Determine the (x, y) coordinate at the center of the cell enclosing the given text.  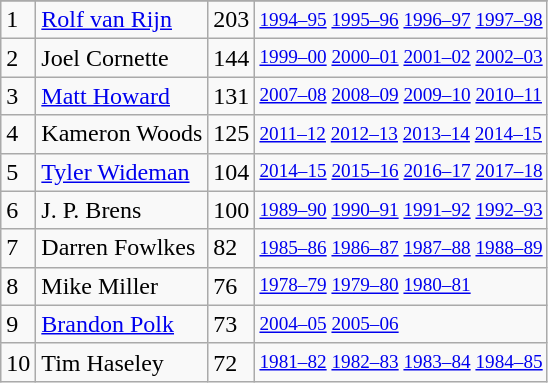
1 (18, 20)
6 (18, 210)
2 (18, 58)
144 (232, 58)
2014–15 2015–16 2016–17 2017–18 (401, 172)
1994–95 1995–96 1996–97 1997–98 (401, 20)
8 (18, 286)
5 (18, 172)
Brandon Polk (122, 324)
J. P. Brens (122, 210)
7 (18, 248)
3 (18, 96)
73 (232, 324)
125 (232, 134)
203 (232, 20)
1981–82 1982–83 1983–84 1984–85 (401, 362)
131 (232, 96)
1985–86 1986–87 1987–88 1988–89 (401, 248)
Tyler Wideman (122, 172)
1978–79 1979–80 1980–81 (401, 286)
Tim Haseley (122, 362)
76 (232, 286)
100 (232, 210)
Matt Howard (122, 96)
Joel Cornette (122, 58)
2007–08 2008–09 2009–10 2010–11 (401, 96)
104 (232, 172)
82 (232, 248)
1989–90 1990–91 1991–92 1992–93 (401, 210)
9 (18, 324)
10 (18, 362)
1999–00 2000–01 2001–02 2002–03 (401, 58)
Kameron Woods (122, 134)
2004–05 2005–06 (401, 324)
Rolf van Rijn (122, 20)
Darren Fowlkes (122, 248)
72 (232, 362)
Mike Miller (122, 286)
2011–12 2012–13 2013–14 2014–15 (401, 134)
4 (18, 134)
